Return (X, Y) of the center of cell containing provided text 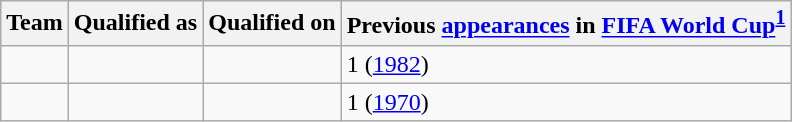
Team (35, 24)
Qualified as (135, 24)
Qualified on (272, 24)
Previous appearances in FIFA World Cup1 (566, 24)
1 (1970) (566, 102)
1 (1982) (566, 64)
